Find where the given text appears and provide that cell's center as [X, Y] coordinate. 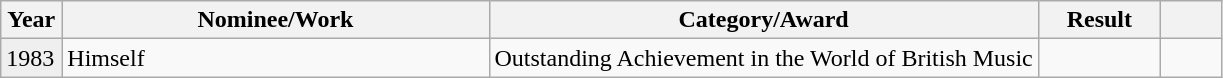
Year [32, 20]
Category/Award [764, 20]
Result [1099, 20]
1983 [32, 58]
Himself [276, 58]
Outstanding Achievement in the World of British Music [764, 58]
Nominee/Work [276, 20]
